Return (X, Y) of the center of cell containing provided text 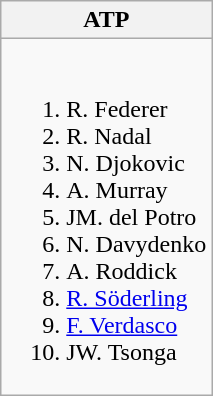
ATP (106, 20)
R. Federer R. Nadal N. Djokovic A. Murray JM. del Potro N. Davydenko A. Roddick R. Söderling F. Verdasco JW. Tsonga (106, 217)
